Return [x, y] of the center of cell containing provided text 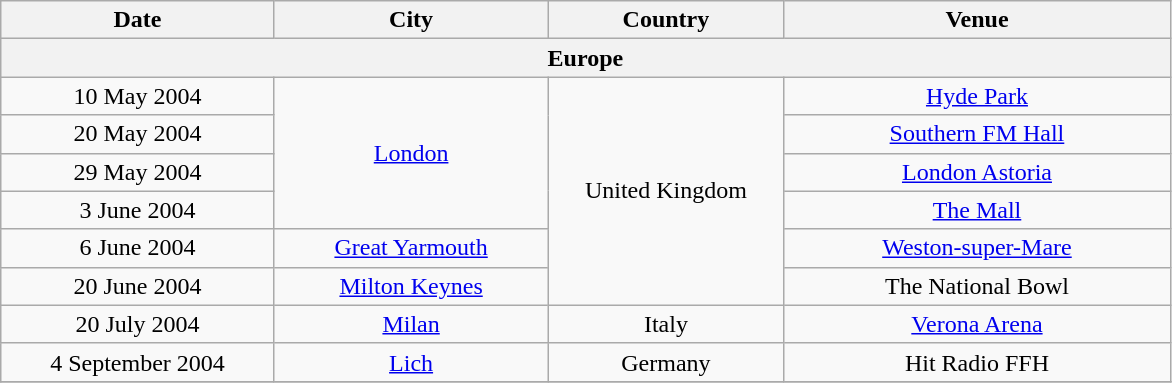
Hyde Park [977, 96]
Lich [411, 362]
20 July 2004 [138, 324]
Italy [666, 324]
Milan [411, 324]
Hit Radio FFH [977, 362]
Date [138, 20]
Southern FM Hall [977, 134]
The National Bowl [977, 286]
London Astoria [977, 172]
London [411, 153]
Verona Arena [977, 324]
Venue [977, 20]
Milton Keynes [411, 286]
4 September 2004 [138, 362]
Country [666, 20]
Weston-super-Mare [977, 248]
The Mall [977, 210]
City [411, 20]
6 June 2004 [138, 248]
Great Yarmouth [411, 248]
Europe [586, 58]
20 June 2004 [138, 286]
29 May 2004 [138, 172]
20 May 2004 [138, 134]
Germany [666, 362]
3 June 2004 [138, 210]
10 May 2004 [138, 96]
United Kingdom [666, 191]
